Detect which cell encompasses the target text, then output its [x, y] center coordinate. 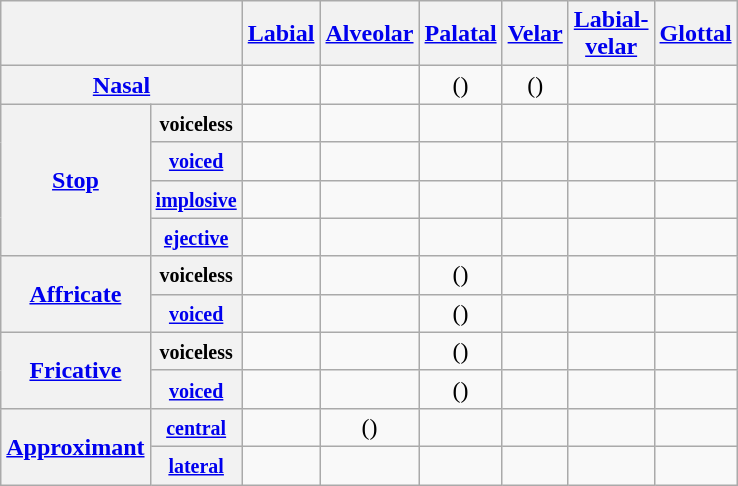
Velar [535, 34]
Nasal [122, 85]
Labial-velar [611, 34]
Stop [76, 180]
Approximant [76, 446]
Palatal [460, 34]
lateral [196, 465]
ejective [196, 237]
Labial [281, 34]
central [196, 427]
implosive [196, 199]
Alveolar [370, 34]
Fricative [76, 370]
Affricate [76, 294]
Glottal [696, 34]
